Output the (x, y) coordinate of the center of the cell containing the given text.  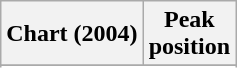
Chart (2004) (72, 34)
Peakposition (189, 34)
